Output the [x, y] coordinate of the center of the cell containing the given text.  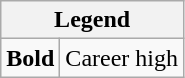
Legend [92, 20]
Career high [122, 58]
Bold [30, 58]
